For the text-containing cell, return its midpoint in (X, Y) coordinate format. 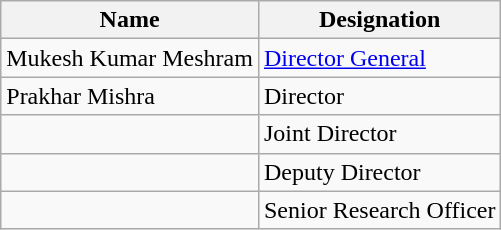
Designation (380, 20)
Deputy Director (380, 172)
Senior Research Officer (380, 210)
Mukesh Kumar Meshram (130, 58)
Name (130, 20)
Joint Director (380, 134)
Director General (380, 58)
Prakhar Mishra (130, 96)
Director (380, 96)
